Output the [x, y] coordinate of the center of the cell containing the given text.  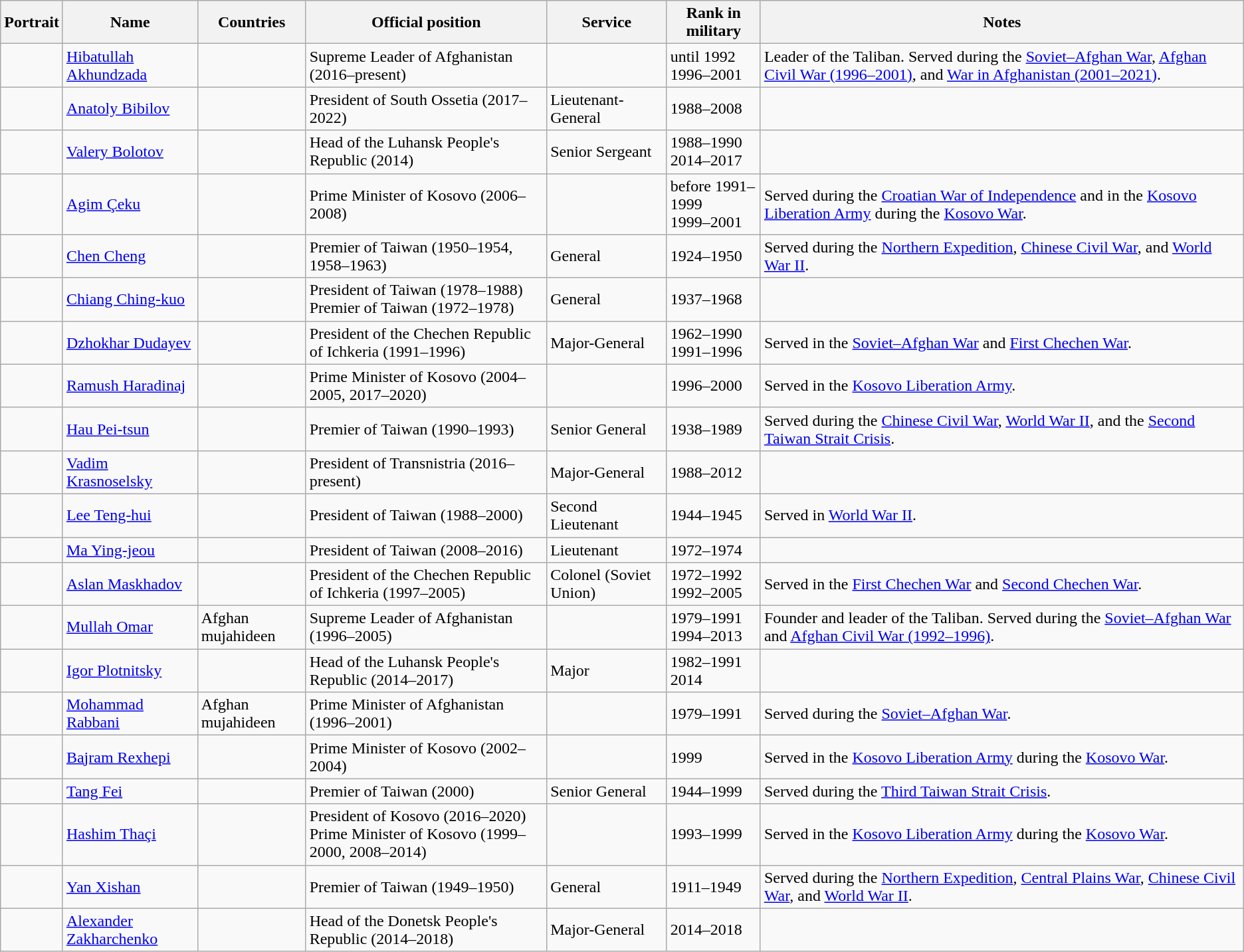
Served in the First Chechen War and Second Chechen War. [1002, 585]
Notes [1002, 23]
Ramush Haradinaj [130, 385]
Lee Teng-hui [130, 516]
Ma Ying-jeou [130, 549]
1937–1968 [714, 299]
Premier of Taiwan (1949–1950) [427, 886]
President of Kosovo (2016–2020)Prime Minister of Kosovo (1999–2000, 2008–2014) [427, 834]
Vadim Krasnoselsky [130, 472]
Tang Fei [130, 791]
Alexander Zakharchenko [130, 930]
Colonel (Soviet Union) [607, 585]
Founder and leader of the Taliban. Served during the Soviet–Afghan War and Afghan Civil War (1992–1996). [1002, 627]
1999 [714, 757]
Head of the Luhansk People's Republic (2014–2017) [427, 671]
1962–19901991–1996 [714, 343]
Leader of the Taliban. Served during the Soviet–Afghan War, Afghan Civil War (1996–2001), and War in Afghanistan (2001–2021). [1002, 65]
Prime Minister of Kosovo (2002–2004) [427, 757]
1911–1949 [714, 886]
Aslan Maskhadov [130, 585]
Served during the Northern Expedition, Central Plains War, Chinese Civil War, and World War II. [1002, 886]
Prime Minister of Afghanistan (1996–2001) [427, 714]
Countries [251, 23]
President of Taiwan (1988–2000) [427, 516]
Served in the Soviet–Afghan War and First Chechen War. [1002, 343]
until 19921996–2001 [714, 65]
Yan Xishan [130, 886]
President of the Chechen Republic of Ichkeria (1991–1996) [427, 343]
1993–1999 [714, 834]
Served during the Chinese Civil War, World War II, and the Second Taiwan Strait Crisis. [1002, 429]
President of the Chechen Republic of Ichkeria (1997–2005) [427, 585]
Rank in military [714, 23]
Igor Plotnitsky [130, 671]
Hau Pei-tsun [130, 429]
1988–19902014–2017 [714, 151]
1944–1945 [714, 516]
Premier of Taiwan (1950–1954, 1958–1963) [427, 256]
Second Lieutenant [607, 516]
Served in World War II. [1002, 516]
Name [130, 23]
Lieutenant-General [607, 109]
Valery Bolotov [130, 151]
Major [607, 671]
1938–1989 [714, 429]
Official position [427, 23]
Served during the Soviet–Afghan War. [1002, 714]
before 1991–19991999–2001 [714, 204]
Hashim Thaçi [130, 834]
President of South Ossetia (2017–2022) [427, 109]
Served in the Kosovo Liberation Army. [1002, 385]
Senior Sergeant [607, 151]
Dzhokhar Dudayev [130, 343]
Chiang Ching-kuo [130, 299]
1988–2012 [714, 472]
Served during the Northern Expedition, Chinese Civil War, and World War II. [1002, 256]
2014–2018 [714, 930]
Agim Çeku [130, 204]
Service [607, 23]
Premier of Taiwan (2000) [427, 791]
Mohammad Rabbani [130, 714]
Bajram Rexhepi [130, 757]
Served during the Third Taiwan Strait Crisis. [1002, 791]
Prime Minister of Kosovo (2004–2005, 2017–2020) [427, 385]
Portrait [32, 23]
President of Taiwan (1978–1988)Premier of Taiwan (1972–1978) [427, 299]
1924–1950 [714, 256]
Anatoly Bibilov [130, 109]
Head of the Donetsk People's Republic (2014–2018) [427, 930]
Hibatullah Akhundzada [130, 65]
1972–1974 [714, 549]
Mullah Omar [130, 627]
Supreme Leader of Afghanistan (1996–2005) [427, 627]
1996–2000 [714, 385]
Chen Cheng [130, 256]
1979–19911994–2013 [714, 627]
1972–19921992–2005 [714, 585]
Supreme Leader of Afghanistan (2016–present) [427, 65]
1979–1991 [714, 714]
Head of the Luhansk People's Republic (2014) [427, 151]
Premier of Taiwan (1990–1993) [427, 429]
1982–19912014 [714, 671]
Lieutenant [607, 549]
President of Transnistria (2016–present) [427, 472]
1944–1999 [714, 791]
1988–2008 [714, 109]
Served during the Croatian War of Independence and in the Kosovo Liberation Army during the Kosovo War. [1002, 204]
Prime Minister of Kosovo (2006–2008) [427, 204]
President of Taiwan (2008–2016) [427, 549]
